Pinpoint the cell where the given text exists, returning its (x, y) midpoint coordinate. 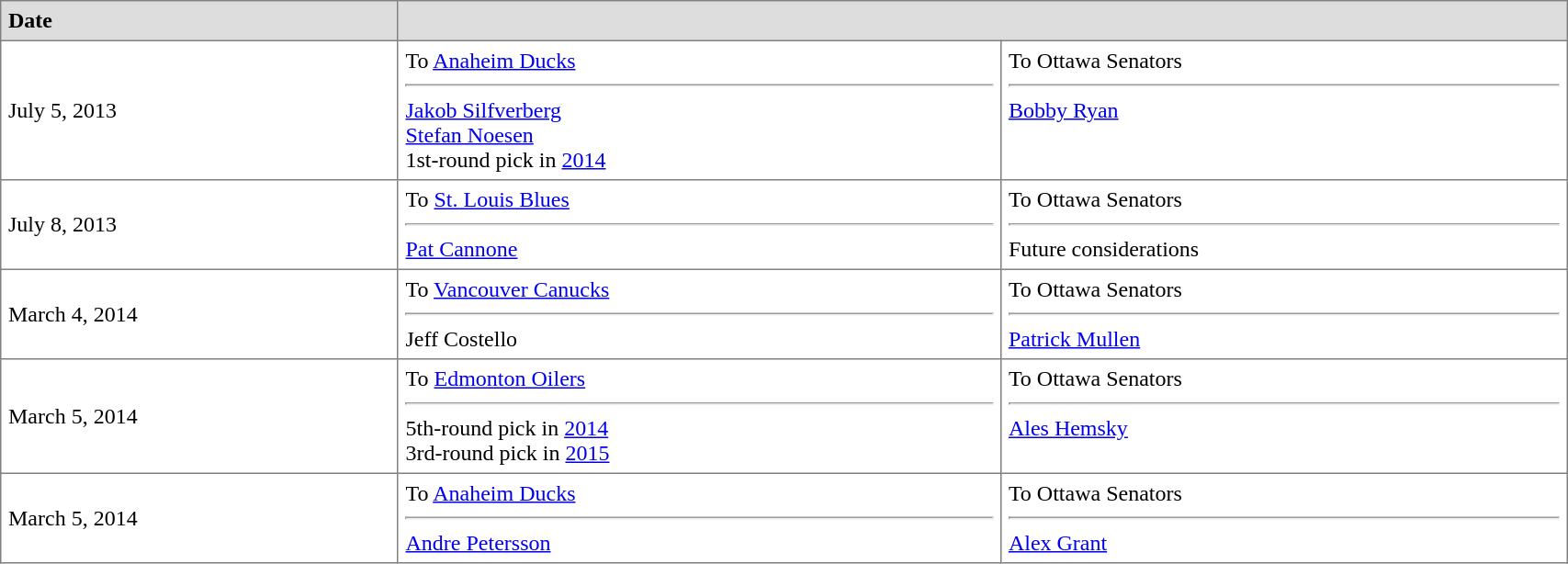
To Ottawa SenatorsAles Hemsky (1284, 416)
July 8, 2013 (200, 225)
To Vancouver CanucksJeff Costello (699, 314)
To St. Louis BluesPat Cannone (699, 225)
To Ottawa SenatorsFuture considerations (1284, 225)
To Anaheim DucksAndre Petersson (699, 518)
To Anaheim DucksJakob SilfverbergStefan Noesen1st-round pick in 2014 (699, 110)
To Ottawa SenatorsPatrick Mullen (1284, 314)
To Ottawa SenatorsBobby Ryan (1284, 110)
March 4, 2014 (200, 314)
July 5, 2013 (200, 110)
To Edmonton Oilers5th-round pick in 20143rd-round pick in 2015 (699, 416)
Date (200, 21)
To Ottawa SenatorsAlex Grant (1284, 518)
